Pinpoint the cell where the given text exists, returning its [X, Y] midpoint coordinate. 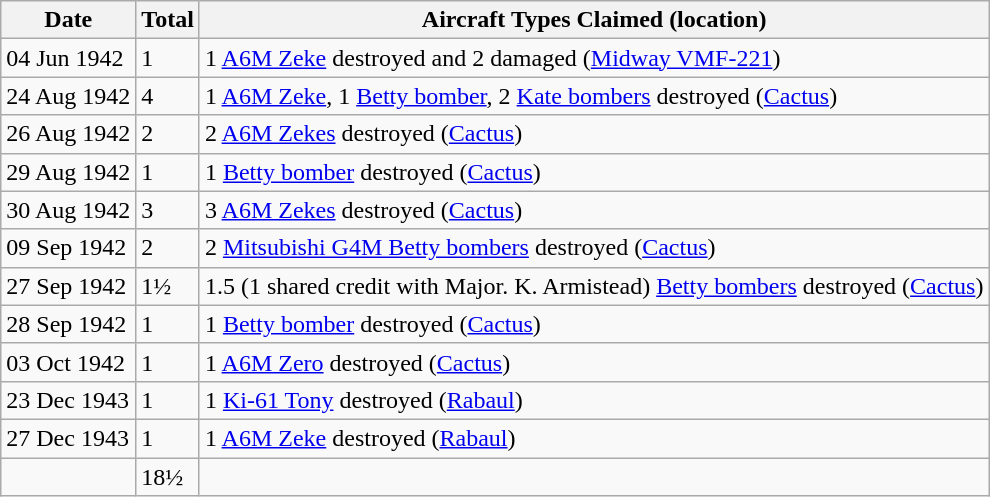
3 A6M Zekes destroyed (Cactus) [594, 210]
1½ [168, 286]
27 Sep 1942 [68, 286]
24 Aug 1942 [68, 96]
2 Mitsubishi G4M Betty bombers destroyed (Cactus) [594, 248]
1.5 (1 shared credit with Major. K. Armistead) Betty bombers destroyed (Cactus) [594, 286]
03 Oct 1942 [68, 362]
28 Sep 1942 [68, 324]
1 Ki-61 Tony destroyed (Rabaul) [594, 400]
1 A6M Zeke, 1 Betty bomber, 2 Kate bombers destroyed (Cactus) [594, 96]
Date [68, 20]
27 Dec 1943 [68, 438]
18½ [168, 477]
09 Sep 1942 [68, 248]
26 Aug 1942 [68, 134]
29 Aug 1942 [68, 172]
2 A6M Zekes destroyed (Cactus) [594, 134]
1 A6M Zeke destroyed (Rabaul) [594, 438]
4 [168, 96]
30 Aug 1942 [68, 210]
Aircraft Types Claimed (location) [594, 20]
Total [168, 20]
3 [168, 210]
1 A6M Zero destroyed (Cactus) [594, 362]
23 Dec 1943 [68, 400]
1 A6M Zeke destroyed and 2 damaged (Midway VMF-221) [594, 58]
04 Jun 1942 [68, 58]
